Provide the (X, Y) coordinate of the cell's center where the given text is located.  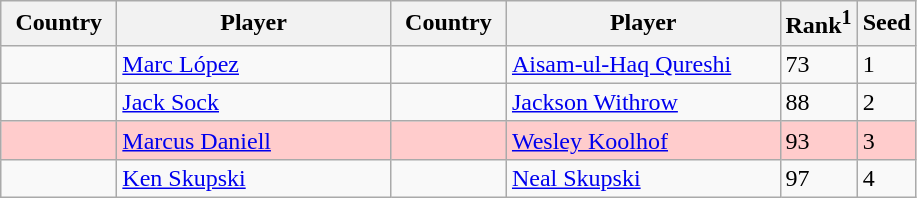
Rank1 (818, 24)
97 (818, 178)
93 (818, 140)
73 (818, 64)
4 (886, 178)
1 (886, 64)
Marc López (254, 64)
Aisam-ul-Haq Qureshi (643, 64)
2 (886, 102)
Ken Skupski (254, 178)
Marcus Daniell (254, 140)
Jackson Withrow (643, 102)
3 (886, 140)
Neal Skupski (643, 178)
Jack Sock (254, 102)
Wesley Koolhof (643, 140)
88 (818, 102)
Seed (886, 24)
